Determine the (X, Y) coordinate at the center of the cell enclosing the given text.  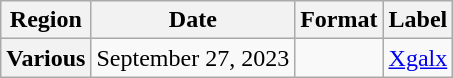
Region (46, 20)
September 27, 2023 (193, 58)
Label (418, 20)
Xgalx (418, 58)
Format (339, 20)
Various (46, 58)
Date (193, 20)
